Return the (X, Y) coordinate for the center point of the cell that contains the specified text.  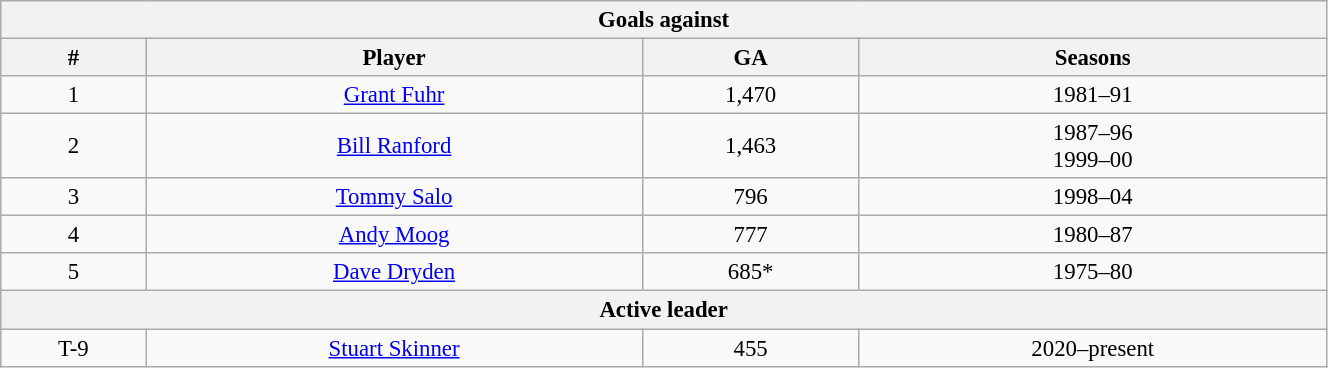
1981–91 (1092, 95)
Active leader (664, 310)
2020–present (1092, 348)
4 (74, 235)
1 (74, 95)
# (74, 58)
Seasons (1092, 58)
1980–87 (1092, 235)
Goals against (664, 20)
Dave Dryden (394, 273)
T-9 (74, 348)
796 (750, 197)
1,470 (750, 95)
1975–80 (1092, 273)
Bill Ranford (394, 146)
1987–961999–00 (1092, 146)
1,463 (750, 146)
1998–04 (1092, 197)
2 (74, 146)
Tommy Salo (394, 197)
Player (394, 58)
Andy Moog (394, 235)
3 (74, 197)
Stuart Skinner (394, 348)
5 (74, 273)
777 (750, 235)
Grant Fuhr (394, 95)
455 (750, 348)
685* (750, 273)
GA (750, 58)
